Detect which cell encompasses the target text, then output its [X, Y] center coordinate. 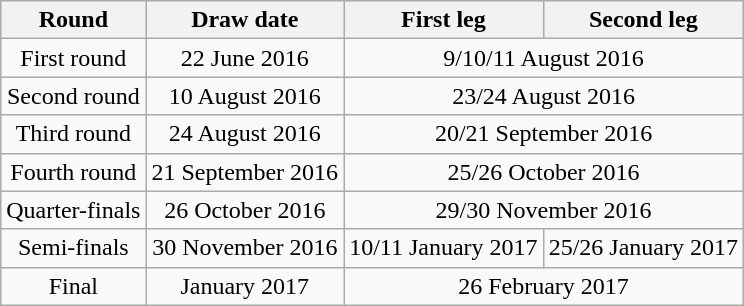
30 November 2016 [245, 248]
22 June 2016 [245, 58]
Semi-finals [74, 248]
25/26 January 2017 [643, 248]
26 February 2017 [544, 286]
23/24 August 2016 [544, 96]
Final [74, 286]
10 August 2016 [245, 96]
Second leg [643, 20]
Third round [74, 134]
21 September 2016 [245, 172]
Draw date [245, 20]
26 October 2016 [245, 210]
First round [74, 58]
Round [74, 20]
First leg [444, 20]
9/10/11 August 2016 [544, 58]
Quarter-finals [74, 210]
Fourth round [74, 172]
29/30 November 2016 [544, 210]
Second round [74, 96]
20/21 September 2016 [544, 134]
24 August 2016 [245, 134]
10/11 January 2017 [444, 248]
25/26 October 2016 [544, 172]
January 2017 [245, 286]
